Search for the cell housing the specified text and yield its (x, y) center coordinate. 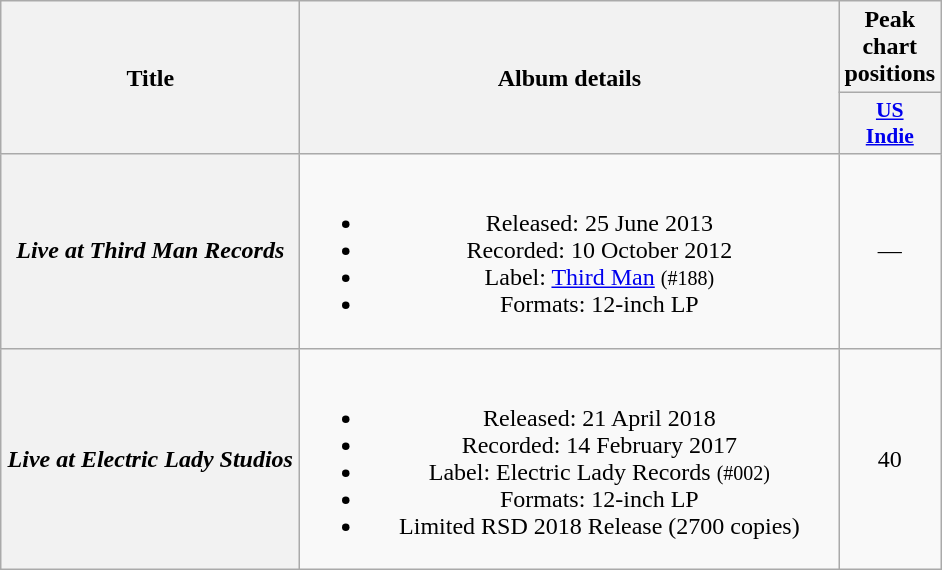
Title (150, 78)
Released: 25 June 2013Recorded: 10 October 2012Label: Third Man (#188)Formats: 12-inch LP (570, 251)
USIndie (890, 124)
Album details (570, 78)
Released: 21 April 2018Recorded: 14 February 2017Label: Electric Lady Records (#002)Formats: 12-inch LPLimited RSD 2018 Release (2700 copies) (570, 458)
Live at Third Man Records (150, 251)
Live at Electric Lady Studios (150, 458)
— (890, 251)
Peak chart positions (890, 47)
40 (890, 458)
